Provide the [x, y] coordinate of the cell's center where the given text is located.  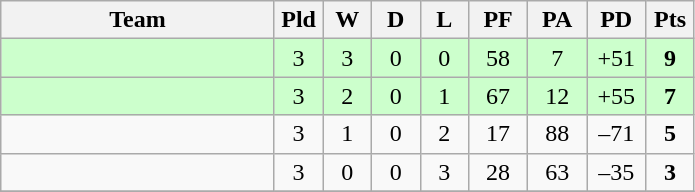
L [444, 20]
Pld [298, 20]
88 [558, 134]
PF [498, 20]
28 [498, 172]
Pts [670, 20]
58 [498, 58]
12 [558, 96]
67 [498, 96]
–35 [616, 172]
+55 [616, 96]
D [396, 20]
PA [558, 20]
17 [498, 134]
–71 [616, 134]
PD [616, 20]
63 [558, 172]
+51 [616, 58]
9 [670, 58]
W [348, 20]
5 [670, 134]
Team [138, 20]
